Search for the cell housing the specified text and yield its (X, Y) center coordinate. 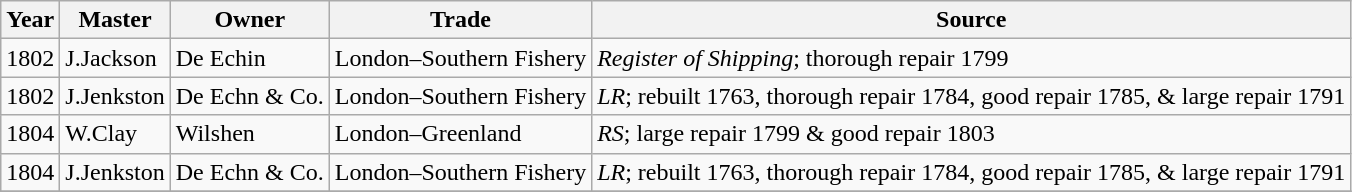
Year (30, 20)
Source (972, 20)
De Echin (250, 58)
Wilshen (250, 134)
Owner (250, 20)
Register of Shipping; thorough repair 1799 (972, 58)
RS; large repair 1799 & good repair 1803 (972, 134)
J.Jackson (115, 58)
Master (115, 20)
London–Greenland (460, 134)
Trade (460, 20)
W.Clay (115, 134)
